Detect which cell encompasses the target text, then output its [x, y] center coordinate. 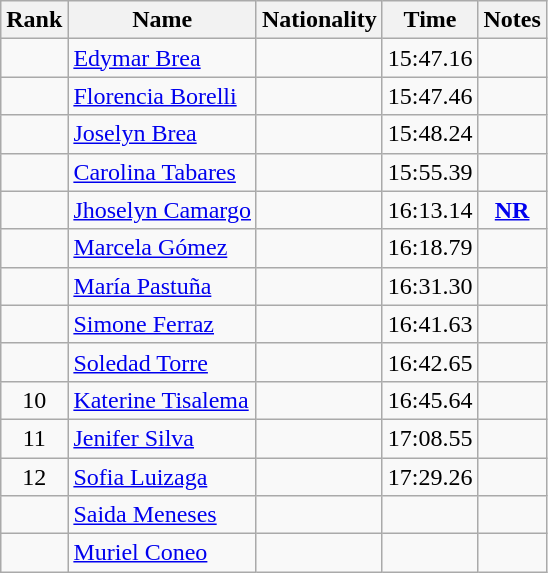
17:29.26 [430, 477]
16:41.63 [430, 324]
Nationality [319, 20]
Time [430, 20]
Muriel Coneo [162, 553]
Marcela Gómez [162, 248]
NR [512, 210]
Soledad Torre [162, 362]
Notes [512, 20]
15:48.24 [430, 134]
15:47.46 [430, 96]
Sofia Luizaga [162, 477]
Jenifer Silva [162, 438]
Edymar Brea [162, 58]
Carolina Tabares [162, 172]
11 [34, 438]
12 [34, 477]
Rank [34, 20]
16:13.14 [430, 210]
Katerine Tisalema [162, 400]
María Pastuña [162, 286]
Jhoselyn Camargo [162, 210]
Saida Meneses [162, 515]
16:45.64 [430, 400]
15:47.16 [430, 58]
10 [34, 400]
Florencia Borelli [162, 96]
17:08.55 [430, 438]
Joselyn Brea [162, 134]
15:55.39 [430, 172]
16:42.65 [430, 362]
16:31.30 [430, 286]
Name [162, 20]
Simone Ferraz [162, 324]
16:18.79 [430, 248]
